Return the [X, Y] coordinate for the center point of the cell that contains the specified text.  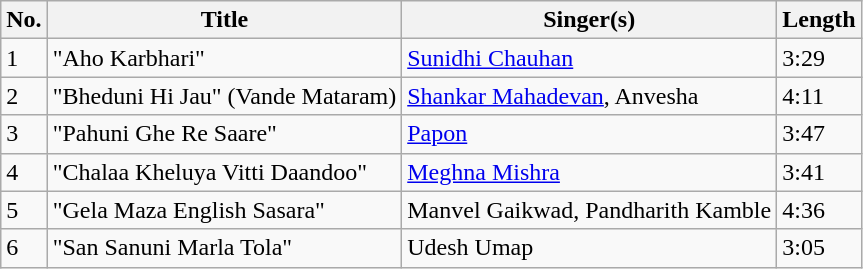
"Pahuni Ghe Re Saare" [224, 134]
1 [24, 58]
"San Sanuni Marla Tola" [224, 248]
Singer(s) [590, 20]
6 [24, 248]
3:47 [819, 134]
Title [224, 20]
"Aho Karbhari" [224, 58]
4:36 [819, 210]
4:11 [819, 96]
Papon [590, 134]
3:05 [819, 248]
Length [819, 20]
Shankar Mahadevan, Anvesha [590, 96]
3 [24, 134]
"Chalaa Kheluya Vitti Daandoo" [224, 172]
Sunidhi Chauhan [590, 58]
3:41 [819, 172]
4 [24, 172]
"Bheduni Hi Jau" (Vande Mataram) [224, 96]
Udesh Umap [590, 248]
Manvel Gaikwad, Pandharith Kamble [590, 210]
2 [24, 96]
5 [24, 210]
Meghna Mishra [590, 172]
No. [24, 20]
"Gela Maza English Sasara" [224, 210]
3:29 [819, 58]
